Detect which cell encompasses the target text, then output its [x, y] center coordinate. 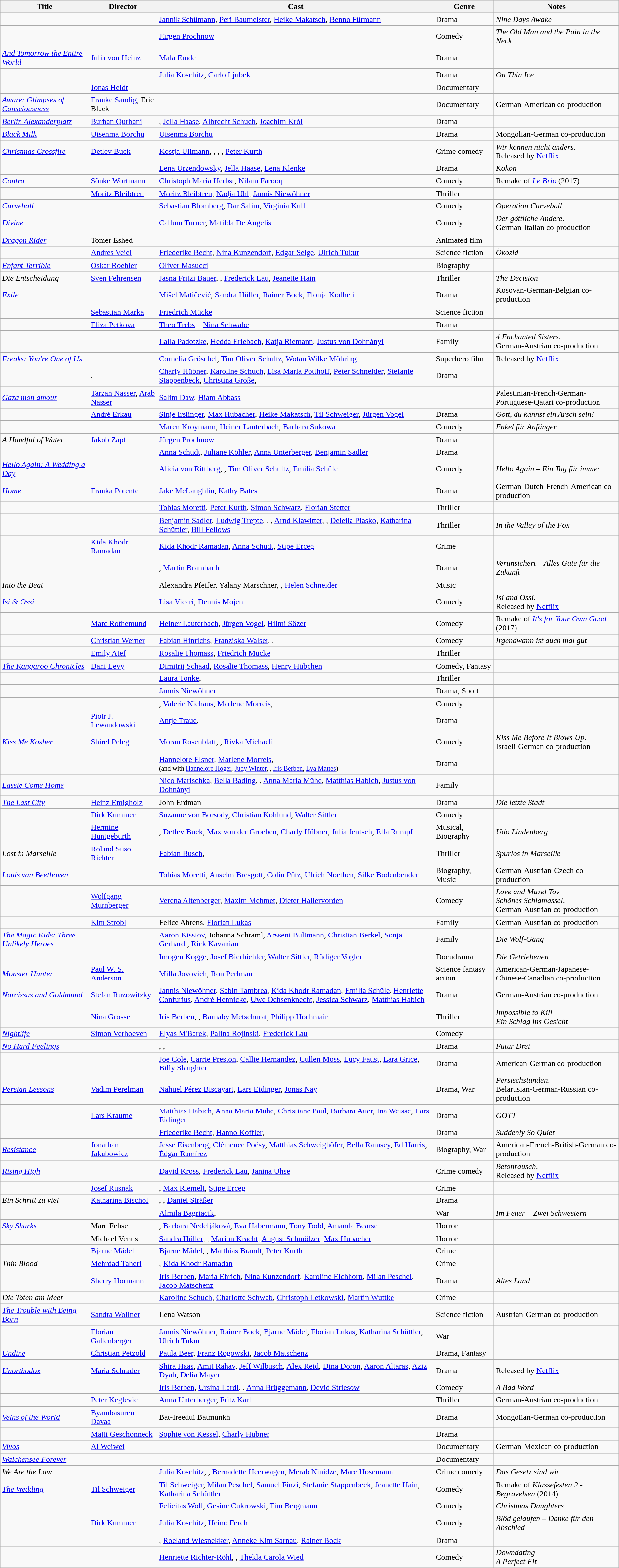
Mehrdad Taheri [123, 1263]
Almila Bagriacik, [296, 1213]
Verunsichert – Alles Gute für die Zukunft [556, 568]
Simon Verhoeven [123, 1034]
Unorthodox [45, 1370]
German-Mexican co-production [556, 1447]
Kiss Me Kosher [45, 742]
Hello Again: A Wedding a Day [45, 469]
German-American co-production [556, 105]
Kosovan-German-Belgian co-production [556, 295]
Iris Berben, Ursina Lardi, , Anna Brüggemann, Devid Striesow [296, 1387]
Felicitas Woll, Gesine Cukrowski, Tim Bergmann [296, 1506]
Dimitrij Schaad, Rosalie Thomass, Henry Hübchen [296, 666]
The Last City [45, 802]
Into the Beat [45, 585]
Moran Rosenblatt, , Rivka Michaeli [296, 742]
Kokon [556, 168]
Downdating A Perfect Fit [556, 1557]
Musical, Biography [464, 832]
Persischstunden. Belarusian-German-Russian co-production [556, 1089]
Resistance [45, 1149]
Drama, Sport [464, 691]
Director [123, 7]
Die Toten am Meer [45, 1298]
Theo Trebs, , Nina Schwabe [296, 325]
Enfant Terrible [45, 265]
Katharina Bischof [123, 1200]
Marc Rothemund [123, 623]
, Martin Brambach [296, 568]
Sky Sharks [45, 1226]
Dragon Rider [45, 240]
American-French-British-German co-production [556, 1149]
Kim Strobl [123, 922]
Kostja Ullmann, , , , Peter Kurth [296, 151]
Operation Curveball [556, 206]
A Handful of Water [45, 440]
Drama, War [464, 1089]
Rising High [45, 1171]
Die Getriebenen [556, 956]
Lassie Come Home [45, 785]
André Erkau [123, 414]
Curveball [45, 206]
, Valerie Niehaus, Marlene Morreis, [296, 704]
On Thin Ice [556, 75]
Remake of Le Brio (2017) [556, 181]
American-German co-production [556, 1063]
Josef Rusnak [123, 1188]
Sebastian Blomberg, Dar Salim, Virginia Kull [296, 206]
Burhan Qurbani [123, 121]
Remake of Klassefesten 2 - Begravelsen (2014) [556, 1489]
Lars Kraume [123, 1115]
The Magic Kids: Three Unlikely Heroes [45, 939]
Matthias Habich, Anna Maria Mühe, Christiane Paul, Barbara Auer, Ina Weisse, Lars Eidinger [296, 1115]
Udo Lindenberg [556, 832]
Monster Hunter [45, 973]
Aware: Glimpses of Consciousness [45, 105]
Paula Beer, Franz Rogowski, Jacob Matschenz [296, 1353]
German-Austrian-Czech co-production [556, 875]
Heinz Emigholz [123, 802]
Jasna Fritzi Bauer, , Frederick Lau, Jeanette Hain [296, 278]
Hello Again – Ein Tag für immer [556, 469]
Nico Marischka, Bella Bading, , Anna Maria Mühe, Matthias Habich, Justus von Dohnányi [296, 785]
Die Wolf-Gäng [556, 939]
Fabian Hinrichs, Franziska Walser, , [296, 640]
Biography, Music [464, 875]
Betonrausch. Released by Netflix [556, 1171]
Karoline Schuch, Charlotte Schwab, Christoph Letkowski, Martin Wuttke [296, 1298]
Hermine Huntgeburth [123, 832]
The Old Man and the Pain in the Neck [556, 36]
Suzanne von Borsody, Christian Kohlund, Walter Sittler [296, 815]
And Tomorrow the Entire World [45, 58]
Suddenly So Quiet [556, 1132]
Sinje Irslinger, Max Hubacher, Heike Makatsch, Til Schweiger, Jürgen Vogel [296, 414]
Die Entscheidung [45, 278]
Felice Ahrens, Florian Lukas [296, 922]
Elyas M'Barek, Palina Rojinski, Frederick Lau [296, 1034]
Lisa Vicari, Dennis Mojen [296, 602]
Tobias Moretti, Peter Kurth, Simon Schwarz, Florian Stetter [296, 508]
Maren Kroymann, Heiner Lauterbach, Barbara Sukowa [296, 427]
Berlin Alexanderplatz [45, 121]
Oskar Roehler [123, 265]
Contra [45, 181]
In the Valley of the Fox [556, 525]
Charly Hübner, Karoline Schuch, Lisa Maria Potthoff, Peter Schneider, Stefanie Stappenbeck, Christina Große, [296, 376]
, Kida Khodr Ramadan [296, 1263]
Thin Blood [45, 1263]
Enkel für Anfänger [556, 427]
Frauke Sandig, Eric Black [123, 105]
Nine Days Awake [556, 19]
Im Feuer – Zwei Schwestern [556, 1213]
Christian Petzold [123, 1353]
Veins of the World [45, 1417]
Oliver Masucci [296, 265]
Undine [45, 1353]
Nightlife [45, 1034]
Laura Tonke, [296, 678]
Andres Veiel [123, 253]
Wir können nicht anders. Released by Netflix [556, 151]
Das Gesetz sind wir [556, 1472]
Hannelore Elsner, Marlene Morreis, (and with Hannelore Hoger, Judy Winter, , Iris Berben, Eva Mattes) [296, 763]
Rosalie Thomass, Friedrich Mücke [296, 653]
Detlev Buck [123, 151]
4 Enchanted Sisters. German-Austrian co-production [556, 341]
Alexandra Pfeifer, Yalany Marschner, , Helen Schneider [296, 585]
The Kangaroo Chronicles [45, 666]
Lena Watson [296, 1315]
Sven Fehrensen [123, 278]
, , Daniel Sträßer [296, 1200]
John Erdman [296, 802]
Franka Potente [123, 491]
Paul W. S. Anderson [123, 973]
Iris Berben, Maria Ehrich, Nina Kunzendorf, Karoline Eichhorn, Milan Peschel, Jacob Matschenz [296, 1280]
Divine [45, 223]
Genre [464, 7]
Til Schweiger [123, 1489]
Impossible to Kill Ein Schlag ins Gesicht [556, 1016]
Jonas Heldt [123, 87]
Sandra Hüller, , Marion Kracht, August Schmölzer, Max Hubacher [296, 1238]
Futur Drei [556, 1046]
Moritz Bleibtreu [123, 194]
Sönke Wortmann [123, 181]
Henriette Richter-Röhl, , Thekla Carola Wied [296, 1557]
Narcissus and Goldmund [45, 995]
Ai Weiwei [123, 1447]
GOTT [556, 1115]
Remake of It's for Your Own Good (2017) [556, 623]
Aaron Kissiov, Johanna Schraml, Arsseni Bultmann, Christian Berkel, Sonja Gerhardt, Rick Kavanian [296, 939]
Tarzan Nasser, Arab Nasser [123, 397]
Imogen Kogge, Josef Bierbichler, Walter Sittler, Rüdiger Vogler [296, 956]
Der göttliche Andere. German-Italian co-production [556, 223]
Notes [556, 7]
Eliza Petkova [123, 325]
Love and Mazel Tov Schönes Schlamassel. German-Austrian co-production [556, 901]
Friedrich Mücke [296, 312]
The Trouble with Being Born [45, 1315]
Christmas Daughters [556, 1506]
Jannis Niewöhner [296, 691]
Music [464, 585]
Docudrama [464, 956]
Louis van Beethoven [45, 875]
Comedy, Fantasy [464, 666]
Salim Daw, Hiam Abbass [296, 397]
Drama, Fantasy [464, 1353]
David Kross, Frederick Lau, Janina Uhse [296, 1171]
Anna Unterberger, Fritz Karl [296, 1400]
Persian Lessons [45, 1089]
Sophie von Kessel, Charly Hübner [296, 1434]
Stefan Ruzowitzky [123, 995]
Superhero film [464, 359]
Peter Keglevic [123, 1400]
Nahuel Pérez Biscayart, Lars Eidinger, Jonas Nay [296, 1089]
Blöd gelaufen – Danke für den Abschied [556, 1523]
Matti Geschonneck [123, 1434]
Piotr J. Lewandowski [123, 720]
Laila Padotzke, Hedda Erlebach, Katja Riemann, Justus von Dohnányi [296, 341]
Joe Cole, Carrie Preston, Callie Hernandez, Cullen Moss, Lucy Faust, Lara Grice, Billy Slaughter [296, 1063]
Marc Fehse [123, 1226]
Jannis Niewöhner, Rainer Bock, Bjarne Mädel, Florian Lukas, Katharina Schüttler, Ulrich Tukur [296, 1336]
Shirel Peleg [123, 742]
Alicia von Rittberg, , Tim Oliver Schultz, Emilia Schüle [296, 469]
Friederike Becht, Hanno Koffler, [296, 1132]
Gott, du kannst ein Arsch sein! [556, 414]
Roland Suso Richter [123, 853]
Julia Koschitz, , Bernadette Heerwagen, Merab Ninidze, Marc Hosemann [296, 1472]
Animated film [464, 240]
Sebastian Marka [123, 312]
Kida Khodr Ramadan, Anna Schudt, Stipe Erceg [296, 546]
Palestinian-French-German-Portuguese-Qatari co-production [556, 397]
Black Milk [45, 134]
Die letzte Stadt [556, 802]
German-Dutch-French-American co-production [556, 491]
Tobias Moretti, Anselm Bresgott, Colin Pütz, Ulrich Noethen, Silke Bodenbender [296, 875]
Tomer Eshed [123, 240]
Science fantasy action [464, 973]
Benjamin Sadler, Ludwig Trepte, , , Arnd Klawitter, , Deleila Piasko, Katharina Schüttler, Bill Fellows [296, 525]
Cast [296, 7]
Lena Urzendowsky, Jella Haase, Lena Klenke [296, 168]
Christian Werner [123, 640]
Callum Turner, Matilda De Angelis [296, 223]
Byambasuren Davaa [123, 1417]
Exile [45, 295]
The Wedding [45, 1489]
Nina Grosse [123, 1016]
Vivos [45, 1447]
Bjarne Mädel [123, 1251]
Julia Koschitz, Heino Ferch [296, 1523]
A Bad Word [556, 1387]
We Are the Law [45, 1472]
, [123, 376]
Christmas Crossfire [45, 151]
Fabian Busch, [296, 853]
Isi and Ossi. Released by Netflix [556, 602]
Cornelia Gröschel, Tim Oliver Schultz, Wotan Wilke Möhring [296, 359]
Jannik Schümann, Peri Baumeister, Heike Makatsch, Benno Fürmann [296, 19]
Wolfgang Murnberger [123, 901]
Gaza mon amour [45, 397]
Antje Traue, [296, 720]
, Detlev Buck, Max von der Groeben, Charly Hübner, Julia Jentsch, Ella Rumpf [296, 832]
Home [45, 491]
Julia Koschitz, Carlo Ljubek [296, 75]
Maria Schrader [123, 1370]
Vadim Perelman [123, 1089]
Jesse Eisenberg, Clémence Poésy, Matthias Schweighöfer, Bella Ramsey, Ed Harris, Édgar Ramírez [296, 1149]
American-German-Japanese-Chinese-Canadian co-production [556, 973]
Kida Khodr Ramadan [123, 546]
Verena Altenberger, Maxim Mehmet, Dieter Hallervorden [296, 901]
Friederike Becht, Nina Kunzendorf, Edgar Selge, Ulrich Tukur [296, 253]
Ökozid [556, 253]
Title [45, 7]
Mala Emde [296, 58]
Emily Atef [123, 653]
Anna Schudt, Juliane Köhler, Anna Unterberger, Benjamin Sadler [296, 452]
Sandra Wollner [123, 1315]
, Max Riemelt, Stipe Erceg [296, 1188]
Bjarne Mädel, , Matthias Brandt, Peter Kurth [296, 1251]
Spurlos in Marseille [556, 853]
Christoph Maria Herbst, Nilam Farooq [296, 181]
Moritz Bleibtreu, Nadja Uhl, Jannis Niewöhner [296, 194]
Isi & Ossi [45, 602]
, , [296, 1046]
Biography, War [464, 1149]
Julia von Heinz [123, 58]
Dani Levy [123, 666]
, Jella Haase, Albrecht Schuch, Joachim Król [296, 121]
Heiner Lauterbach, Jürgen Vogel, Hilmi Sözer [296, 623]
Milla Jovovich, Ron Perlman [296, 973]
, Roeland Wiesnekker, Anneke Kim Sarnau, Rainer Bock [296, 1540]
The Decision [556, 278]
Austrian-German co-production [556, 1315]
Irgendwann ist auch mal gut [556, 640]
Jake McLaughlin, Kathy Bates [296, 491]
Altes Land [556, 1280]
Freaks: You're One of Us [45, 359]
Jonathan Jakubowicz [123, 1149]
Biography [464, 265]
Walchensee Forever [45, 1459]
Ein Schritt zu viel [45, 1200]
Michael Venus [123, 1238]
No Hard Feelings [45, 1046]
Lost in Marseille [45, 853]
, Barbara Nedeljáková, Eva Habermann, Tony Todd, Amanda Bearse [296, 1226]
Mišel Matičević, Sandra Hüller, Rainer Bock, Flonja Kodheli [296, 295]
Florian Gallenberger [123, 1336]
Iris Berben, , Barnaby Metschurat, Philipp Hochmair [296, 1016]
Til Schweiger, Milan Peschel, Samuel Finzi, Stefanie Stappenbeck, Jeanette Hain, Katharina Schüttler [296, 1489]
Jakob Zapf [123, 440]
Bat-Ireedui Batmunkh [296, 1417]
Shira Haas, Amit Rahav, Jeff Wilbusch, Alex Reid, Dina Doron, Aaron Altaras, Aziz Dyab, Delia Mayer [296, 1370]
Sherry Hormann [123, 1280]
Kiss Me Before It Blows Up. Israeli-German co-production [556, 742]
